Identify which cell holds the provided text, then report its (X, Y) central coordinate. 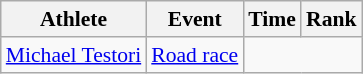
Athlete (74, 19)
Road race (194, 55)
Time (272, 19)
Rank (332, 19)
Michael Testori (74, 55)
Event (194, 19)
